Pinpoint the cell where the given text exists, returning its [X, Y] midpoint coordinate. 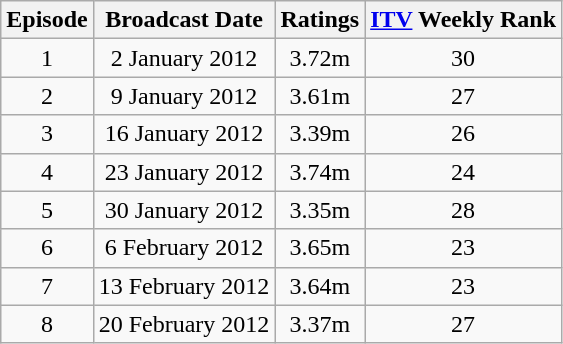
2 [47, 96]
ITV Weekly Rank [464, 20]
13 February 2012 [184, 286]
26 [464, 134]
9 January 2012 [184, 96]
3 [47, 134]
16 January 2012 [184, 134]
6 [47, 248]
5 [47, 210]
4 [47, 172]
1 [47, 58]
2 January 2012 [184, 58]
24 [464, 172]
8 [47, 324]
30 January 2012 [184, 210]
28 [464, 210]
6 February 2012 [184, 248]
30 [464, 58]
3.65m [320, 248]
20 February 2012 [184, 324]
3.37m [320, 324]
Broadcast Date [184, 20]
3.72m [320, 58]
23 January 2012 [184, 172]
3.74m [320, 172]
Episode [47, 20]
3.61m [320, 96]
3.39m [320, 134]
3.64m [320, 286]
3.35m [320, 210]
7 [47, 286]
Ratings [320, 20]
